Provide the (x, y) coordinate of the cell's center where the given text is located.  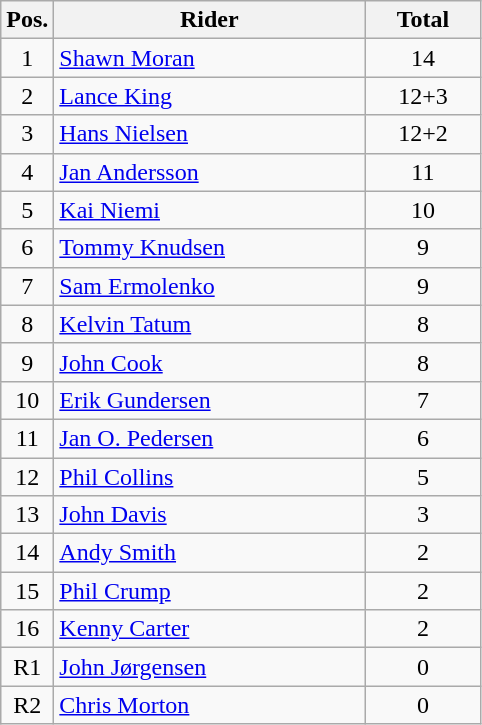
1 (28, 58)
15 (28, 591)
Sam Ermolenko (210, 286)
Pos. (28, 20)
Chris Morton (210, 705)
Kelvin Tatum (210, 324)
Erik Gundersen (210, 400)
Lance King (210, 96)
12+3 (423, 96)
Jan O. Pedersen (210, 438)
John Cook (210, 362)
12+2 (423, 134)
Kenny Carter (210, 629)
Kai Niemi (210, 210)
John Davis (210, 515)
R1 (28, 667)
Hans Nielsen (210, 134)
4 (28, 172)
16 (28, 629)
Tommy Knudsen (210, 248)
Andy Smith (210, 553)
13 (28, 515)
Jan Andersson (210, 172)
Phil Collins (210, 477)
Rider (210, 20)
Phil Crump (210, 591)
John Jørgensen (210, 667)
Total (423, 20)
R2 (28, 705)
Shawn Moran (210, 58)
12 (28, 477)
